Search for the cell housing the specified text and yield its [x, y] center coordinate. 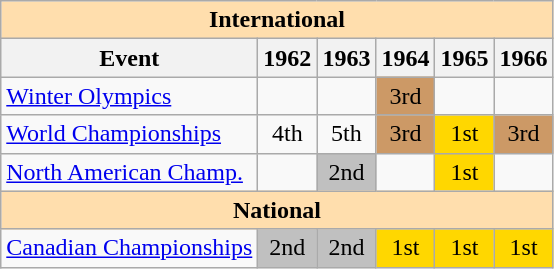
World Championships [130, 134]
Canadian Championships [130, 248]
Winter Olympics [130, 96]
International [277, 20]
5th [346, 134]
National [277, 210]
Event [130, 58]
1966 [524, 58]
1964 [406, 58]
1963 [346, 58]
North American Champ. [130, 172]
1962 [288, 58]
1965 [464, 58]
4th [288, 134]
